Output the [x, y] coordinate of the center of the cell containing the given text.  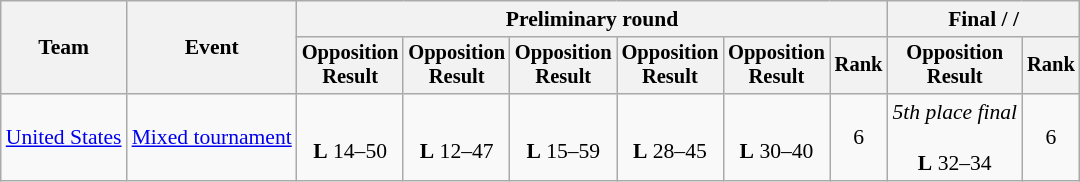
Mixed tournament [212, 138]
L 12–47 [456, 138]
5th place finalL 32–34 [954, 138]
Team [64, 48]
Event [212, 48]
Preliminary round [592, 19]
United States [64, 138]
Final / / [983, 19]
L 15–59 [564, 138]
L 28–45 [670, 138]
L 30–40 [776, 138]
L 14–50 [350, 138]
